For the text-containing cell, return its midpoint in (X, Y) coordinate format. 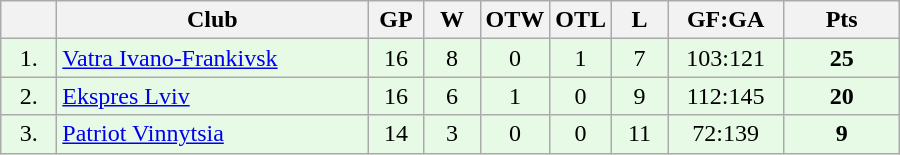
2. (29, 96)
14 (396, 134)
6 (452, 96)
OTW (515, 20)
Patriot Vinnytsia (212, 134)
7 (640, 58)
Ekspres Lviv (212, 96)
1. (29, 58)
OTL (581, 20)
112:145 (726, 96)
Club (212, 20)
20 (842, 96)
Pts (842, 20)
25 (842, 58)
GP (396, 20)
3 (452, 134)
GF:GA (726, 20)
W (452, 20)
103:121 (726, 58)
Vatra Ivano-Frankivsk (212, 58)
72:139 (726, 134)
L (640, 20)
11 (640, 134)
8 (452, 58)
3. (29, 134)
